Scan for the cell matching the given text and deliver its [X, Y] coordinate at center. 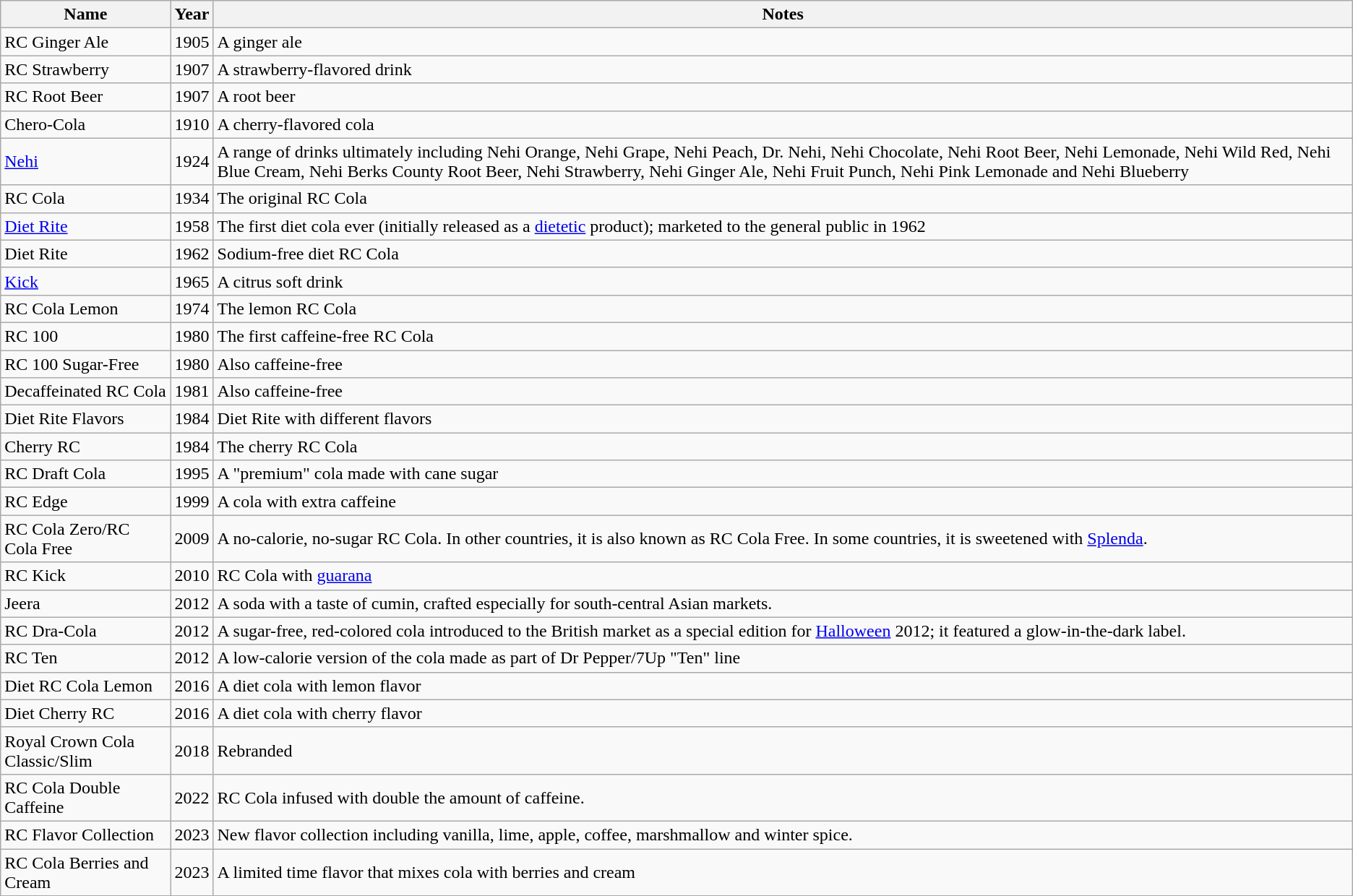
The first caffeine-free RC Cola [783, 336]
2018 [192, 750]
RC Ginger Ale [85, 42]
Jeera [85, 603]
A strawberry-flavored drink [783, 69]
RC Edge [85, 501]
RC 100 Sugar-Free [85, 363]
A citrus soft drink [783, 281]
The cherry RC Cola [783, 447]
RC Cola Lemon [85, 309]
Rebranded [783, 750]
1934 [192, 199]
A diet cola with lemon flavor [783, 686]
RC Ten [85, 658]
The lemon RC Cola [783, 309]
A cherry-flavored cola [783, 124]
Decaffeinated RC Cola [85, 392]
1995 [192, 474]
2022 [192, 798]
Diet Rite with different flavors [783, 419]
RC Cola with guarana [783, 576]
RC Flavor Collection [85, 835]
The original RC Cola [783, 199]
RC Kick [85, 576]
Name [85, 14]
Notes [783, 14]
Year [192, 14]
1981 [192, 392]
A "premium" cola made with cane sugar [783, 474]
A ginger ale [783, 42]
RC Cola infused with double the amount of caffeine. [783, 798]
New flavor collection including vanilla, lime, apple, coffee, marshmallow and winter spice. [783, 835]
1999 [192, 501]
The first diet cola ever (initially released as a dietetic product); marketed to the general public in 1962 [783, 226]
1905 [192, 42]
A no-calorie, no-sugar RC Cola. In other countries, it is also known as RC Cola Free. In some countries, it is sweetened with Splenda. [783, 539]
Cherry RC [85, 447]
1962 [192, 254]
Nehi [85, 162]
A limited time flavor that mixes cola with berries and cream [783, 871]
A sugar-free, red-colored cola introduced to the British market as a special edition for Halloween 2012; it featured a glow-in-the-dark label. [783, 631]
RC Draft Cola [85, 474]
RC Dra-Cola [85, 631]
Diet Rite Flavors [85, 419]
1910 [192, 124]
RC Strawberry [85, 69]
RC 100 [85, 336]
RC Cola Double Caffeine [85, 798]
RC Cola Zero/RC Cola Free [85, 539]
RC Root Beer [85, 97]
Kick [85, 281]
1958 [192, 226]
Diet RC Cola Lemon [85, 686]
A low-calorie version of the cola made as part of Dr Pepper/7Up "Ten" line [783, 658]
A root beer [783, 97]
1965 [192, 281]
1974 [192, 309]
Royal Crown Cola Classic/Slim [85, 750]
RC Cola [85, 199]
1924 [192, 162]
Chero-Cola [85, 124]
A soda with a taste of cumin, crafted especially for south-central Asian markets. [783, 603]
A cola with extra caffeine [783, 501]
A diet cola with cherry flavor [783, 713]
Diet Cherry RC [85, 713]
2009 [192, 539]
Sodium-free diet RC Cola [783, 254]
RC Cola Berries and Cream [85, 871]
2010 [192, 576]
